Extract the [X, Y] coordinate from the center of the cell holding the provided text.  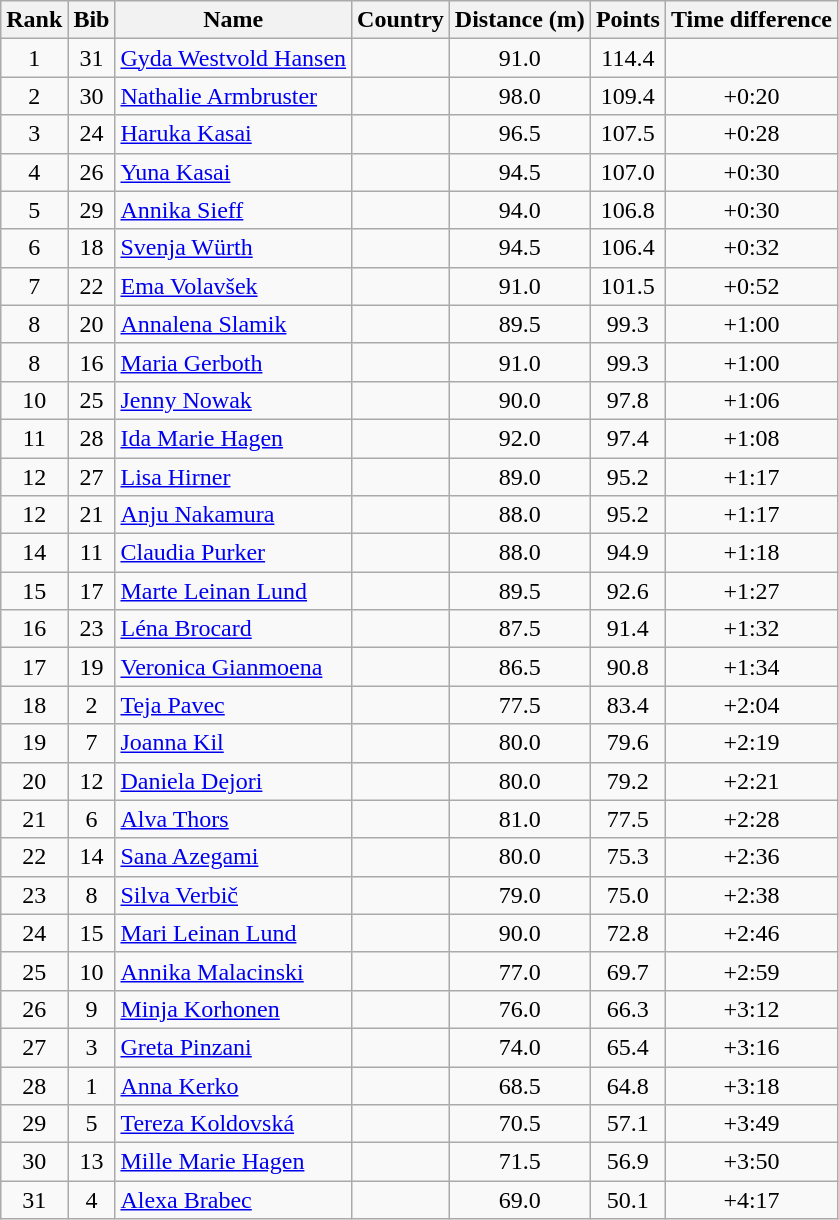
Country [401, 20]
79.2 [628, 781]
75.0 [628, 895]
Mille Marie Hagen [234, 1162]
+3:16 [751, 1047]
106.8 [628, 210]
+1:08 [751, 438]
Claudia Purker [234, 553]
+0:52 [751, 286]
Jenny Nowak [234, 400]
Minja Korhonen [234, 1009]
70.5 [520, 1124]
101.5 [628, 286]
+0:32 [751, 248]
Silva Verbič [234, 895]
Teja Pavec [234, 705]
Points [628, 20]
83.4 [628, 705]
50.1 [628, 1200]
Anna Kerko [234, 1085]
Rank [34, 20]
+2:19 [751, 743]
Haruka Kasai [234, 134]
109.4 [628, 96]
89.0 [520, 477]
68.5 [520, 1085]
Svenja Würth [234, 248]
94.0 [520, 210]
Maria Gerboth [234, 362]
Anju Nakamura [234, 515]
Marte Leinan Lund [234, 591]
107.0 [628, 172]
86.5 [520, 667]
Name [234, 20]
69.0 [520, 1200]
Tereza Koldovská [234, 1124]
Ida Marie Hagen [234, 438]
Yuna Kasai [234, 172]
98.0 [520, 96]
Veronica Gianmoena [234, 667]
Annalena Slamik [234, 324]
+3:12 [751, 1009]
Annika Sieff [234, 210]
+1:06 [751, 400]
Léna Brocard [234, 629]
Annika Malacinski [234, 971]
107.5 [628, 134]
114.4 [628, 58]
92.6 [628, 591]
106.4 [628, 248]
Mari Leinan Lund [234, 933]
97.8 [628, 400]
+1:32 [751, 629]
+0:20 [751, 96]
+4:17 [751, 1200]
+3:49 [751, 1124]
Nathalie Armbruster [234, 96]
+1:18 [751, 553]
+2:36 [751, 857]
79.0 [520, 895]
97.4 [628, 438]
Sana Azegami [234, 857]
71.5 [520, 1162]
+2:46 [751, 933]
Gyda Westvold Hansen [234, 58]
Bib [92, 20]
94.9 [628, 553]
+1:34 [751, 667]
90.8 [628, 667]
9 [92, 1009]
76.0 [520, 1009]
77.0 [520, 971]
+3:50 [751, 1162]
81.0 [520, 819]
75.3 [628, 857]
+0:28 [751, 134]
92.0 [520, 438]
79.6 [628, 743]
+2:21 [751, 781]
Daniela Dejori [234, 781]
Ema Volavšek [234, 286]
65.4 [628, 1047]
Time difference [751, 20]
64.8 [628, 1085]
13 [92, 1162]
+2:28 [751, 819]
69.7 [628, 971]
+3:18 [751, 1085]
+1:27 [751, 591]
74.0 [520, 1047]
Distance (m) [520, 20]
Greta Pinzani [234, 1047]
+2:38 [751, 895]
+2:04 [751, 705]
Alexa Brabec [234, 1200]
66.3 [628, 1009]
96.5 [520, 134]
Lisa Hirner [234, 477]
Alva Thors [234, 819]
57.1 [628, 1124]
91.4 [628, 629]
Joanna Kil [234, 743]
87.5 [520, 629]
56.9 [628, 1162]
72.8 [628, 933]
+2:59 [751, 971]
